Return the (x, y) coordinate for the center point of the cell that contains the specified text.  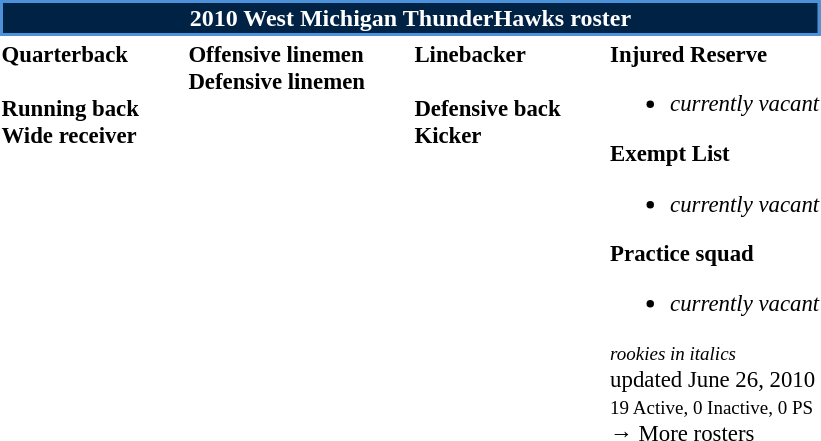
2010 West Michigan ThunderHawks roster (410, 18)
